Return (x, y) of the center of cell containing provided text 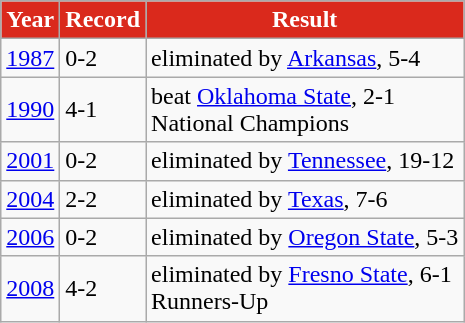
4-1 (103, 110)
eliminated by Oregon State, 5-3 (305, 237)
2-2 (103, 199)
2004 (30, 199)
eliminated by Fresno State, 6-1 Runners-Up (305, 288)
Year (30, 20)
2001 (30, 161)
Result (305, 20)
2008 (30, 288)
1990 (30, 110)
2006 (30, 237)
4-2 (103, 288)
beat Oklahoma State, 2-1 National Champions (305, 110)
eliminated by Arkansas, 5-4 (305, 58)
1987 (30, 58)
Record (103, 20)
eliminated by Tennessee, 19-12 (305, 161)
eliminated by Texas, 7-6 (305, 199)
